Determine the [X, Y] coordinate at the center of the cell enclosing the given text.  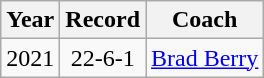
Record [103, 20]
2021 [30, 58]
22-6-1 [103, 58]
Brad Berry [205, 58]
Year [30, 20]
Coach [205, 20]
